Identify which cell holds the provided text, then report its [x, y] central coordinate. 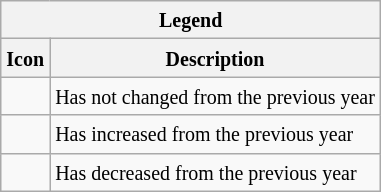
Has increased from the previous year [216, 134]
Has not changed from the previous year [216, 96]
Icon [26, 58]
Has decreased from the previous year [216, 172]
Description [216, 58]
Legend [191, 20]
